Capture the cell that displays the provided text and extract its [x, y] central coordinate. 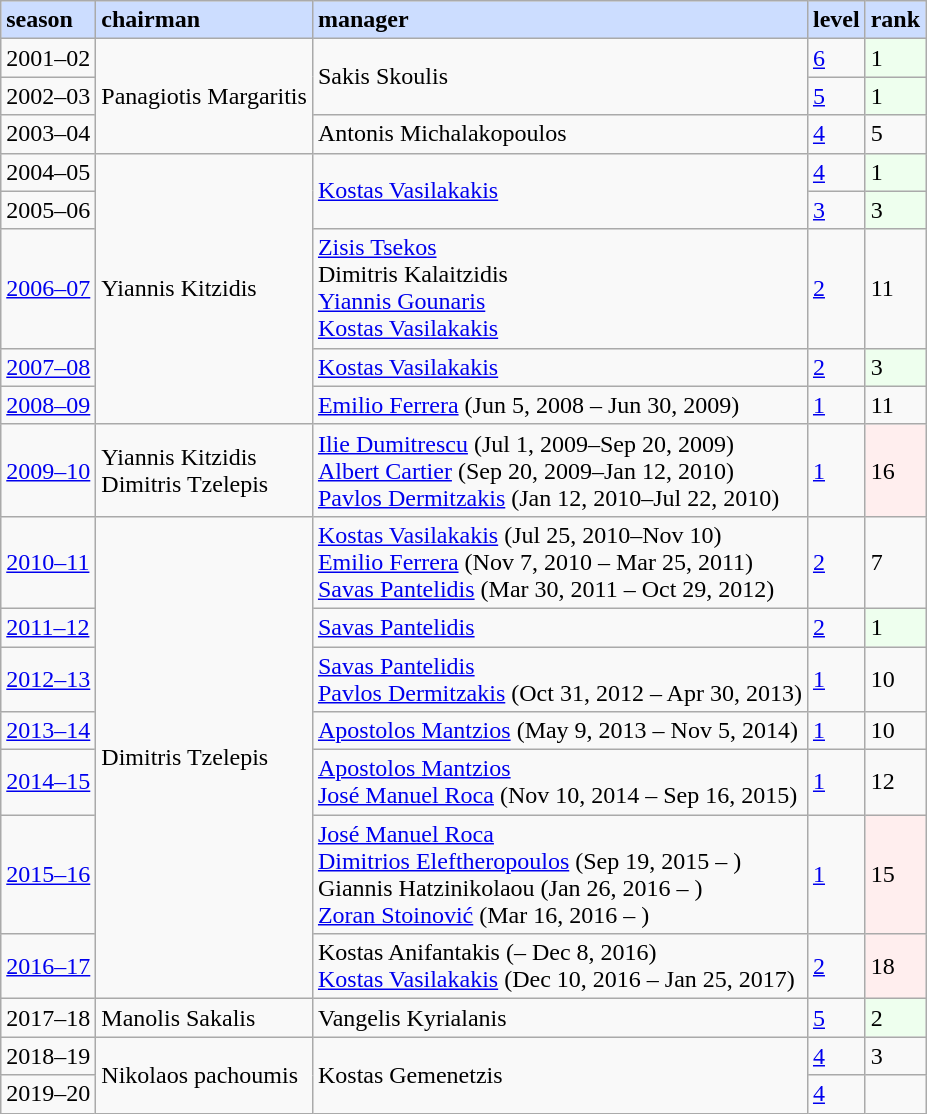
chairman [204, 20]
Sakis Skoulis [560, 77]
6 [836, 58]
Kostas Vasilakakis (Jul 25, 2010–Nov 10) Emilio Ferrera (Nov 7, 2010 – Mar 25, 2011) Savas Pantelidis (Mar 30, 2011 – Oct 29, 2012) [560, 562]
16 [895, 470]
Manolis Sakalis [204, 1018]
7 [895, 562]
15 [895, 874]
Nikolaos pachoumis [204, 1075]
Ilie Dumitrescu (Jul 1, 2009–Sep 20, 2009) Albert Cartier (Sep 20, 2009–Jan 12, 2010) Pavlos Dermitzakis (Jan 12, 2010–Jul 22, 2010) [560, 470]
2005–06 [48, 210]
Kostas Gemenetzis [560, 1075]
2001–02 [48, 58]
season [48, 20]
2015–16 [48, 874]
Apostolos MantziosJosé Manuel Roca (Nov 10, 2014 – Sep 16, 2015) [560, 782]
Panagiotis Margaritis [204, 96]
Yiannis KitzidisDimitris Tzelepis [204, 470]
2004–05 [48, 172]
2013–14 [48, 731]
José Manuel Roca Dimitrios Eleftheropoulos (Sep 19, 2015 – ) Giannis Hatzinikolaou (Jan 26, 2016 – ) Zoran Stoinović (Mar 16, 2016 – ) [560, 874]
2017–18 [48, 1018]
2003–04 [48, 134]
2006–07 [48, 288]
Apostolos Mantzios (May 9, 2013 – Nov 5, 2014) [560, 731]
Antonis Michalakopoulos [560, 134]
Kostas Anifantakis (– Dec 8, 2016) Kostas Vasilakakis (Dec 10, 2016 – Jan 25, 2017) [560, 966]
manager [560, 20]
Zisis Tsekos Dimitris Kalaitzidis Yiannis Gounaris Kostas Vasilakakis [560, 288]
2002–03 [48, 96]
2010–11 [48, 562]
Savas Pantelidis [560, 627]
2011–12 [48, 627]
12 [895, 782]
2008–09 [48, 405]
2018–19 [48, 1056]
2009–10 [48, 470]
Emilio Ferrera (Jun 5, 2008 – Jun 30, 2009) [560, 405]
2019–20 [48, 1094]
Yiannis Kitzidis [204, 288]
2007–08 [48, 367]
level [836, 20]
2014–15 [48, 782]
Savas Pantelidis Pavlos Dermitzakis (Oct 31, 2012 – Apr 30, 2013) [560, 678]
18 [895, 966]
Dimitris Tzelepis [204, 757]
2012–13 [48, 678]
rank [895, 20]
2016–17 [48, 966]
Vangelis Kyrialanis [560, 1018]
